Capture the cell that displays the provided text and extract its (x, y) central coordinate. 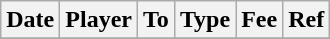
Date (30, 20)
Type (204, 20)
Player (99, 20)
Fee (260, 20)
To (156, 20)
Ref (306, 20)
